Provide the (X, Y) coordinate of the cell's center where the given text is located.  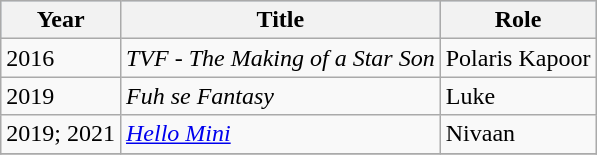
2016 (61, 58)
Nivaan (518, 134)
TVF - The Making of a Star Son (280, 58)
Luke (518, 96)
Fuh se Fantasy (280, 96)
Role (518, 20)
2019 (61, 96)
Title (280, 20)
Polaris Kapoor (518, 58)
Year (61, 20)
Hello Mini (280, 134)
2019; 2021 (61, 134)
